Extract the [x, y] coordinate from the center of the cell holding the provided text.  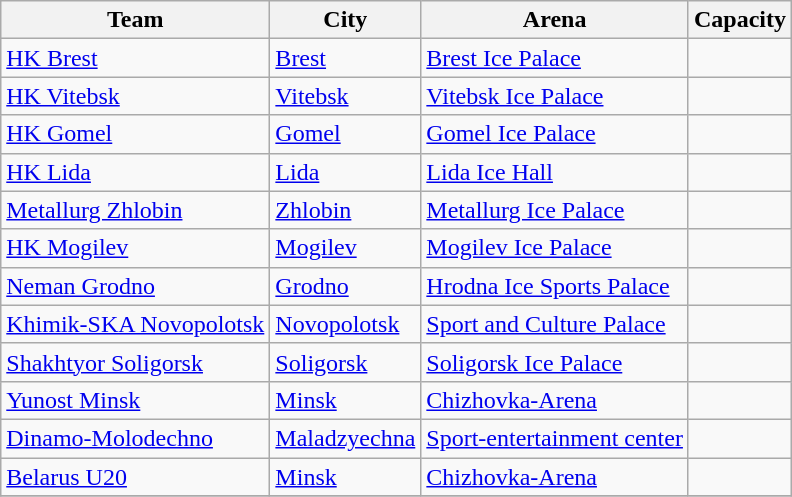
Dinamo-Molodechno [136, 438]
HK Lida [136, 172]
Khimik-SKA Novopolotsk [136, 324]
Soligorsk Ice Palace [555, 362]
Belarus U20 [136, 477]
Lida Ice Hall [555, 172]
Neman Grodno [136, 286]
Hrodna Ice Sports Palace [555, 286]
Metallurg Zhlobin [136, 210]
Sport-entertainment center [555, 438]
Brest Ice Palace [555, 58]
City [346, 20]
Vitebsk [346, 96]
Arena [555, 20]
Mogilev Ice Palace [555, 248]
Yunost Minsk [136, 400]
HK Gomel [136, 134]
Gomel Ice Palace [555, 134]
Shakhtyor Soligorsk [136, 362]
Soligorsk [346, 362]
HK Vitebsk [136, 96]
HK Mogilev [136, 248]
Vitebsk Ice Palace [555, 96]
Capacity [740, 20]
Novopolotsk [346, 324]
Brest [346, 58]
Lida [346, 172]
Maladzyechna [346, 438]
HK Brest [136, 58]
Metallurg Ice Palace [555, 210]
Gomel [346, 134]
Mogilev [346, 248]
Grodno [346, 286]
Zhlobin [346, 210]
Team [136, 20]
Sport and Culture Palace [555, 324]
